Pinpoint the cell where the given text exists, returning its (x, y) midpoint coordinate. 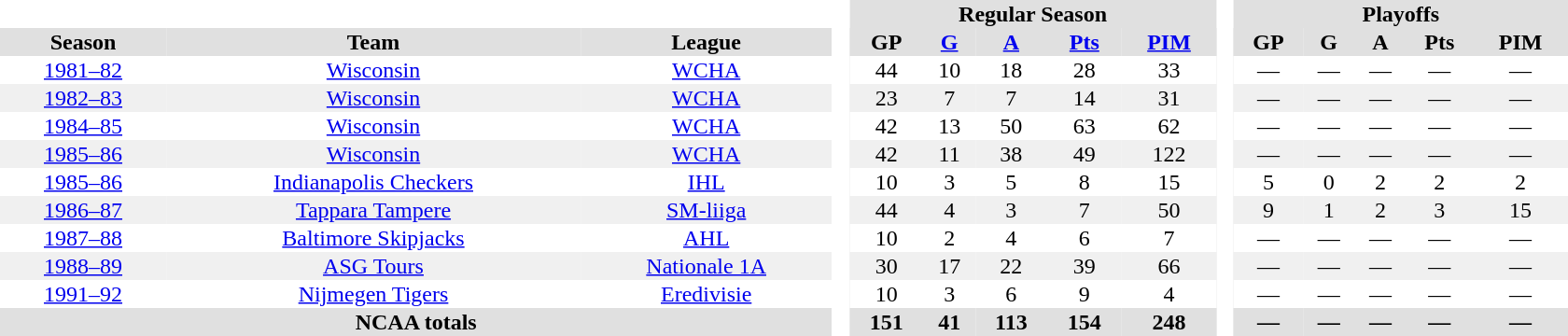
23 (887, 98)
17 (950, 266)
38 (1012, 154)
Indianapolis Checkers (373, 182)
Eredivisie (706, 294)
1987–88 (83, 238)
Regular Season (1033, 14)
IHL (706, 182)
1 (1329, 210)
22 (1012, 266)
49 (1085, 154)
NCAA totals (416, 322)
Nationale 1A (706, 266)
Baltimore Skipjacks (373, 238)
63 (1085, 126)
113 (1012, 322)
League (706, 42)
154 (1085, 322)
Playoffs (1401, 14)
14 (1085, 98)
28 (1085, 70)
8 (1085, 182)
18 (1012, 70)
0 (1329, 182)
1986–87 (83, 210)
122 (1169, 154)
39 (1085, 266)
151 (887, 322)
Team (373, 42)
1982–83 (83, 98)
Tappara Tampere (373, 210)
SM-liiga (706, 210)
66 (1169, 266)
30 (887, 266)
ASG Tours (373, 266)
31 (1169, 98)
Nijmegen Tigers (373, 294)
1981–82 (83, 70)
AHL (706, 238)
1991–92 (83, 294)
41 (950, 322)
33 (1169, 70)
Season (83, 42)
11 (950, 154)
248 (1169, 322)
62 (1169, 126)
1984–85 (83, 126)
13 (950, 126)
1988–89 (83, 266)
